Search for the cell housing the specified text and yield its (X, Y) center coordinate. 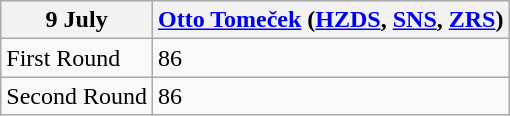
First Round (77, 58)
Otto Tomeček (HZDS, SNS, ZRS) (330, 20)
Second Round (77, 96)
9 July (77, 20)
